Detect which cell encompasses the target text, then output its [X, Y] center coordinate. 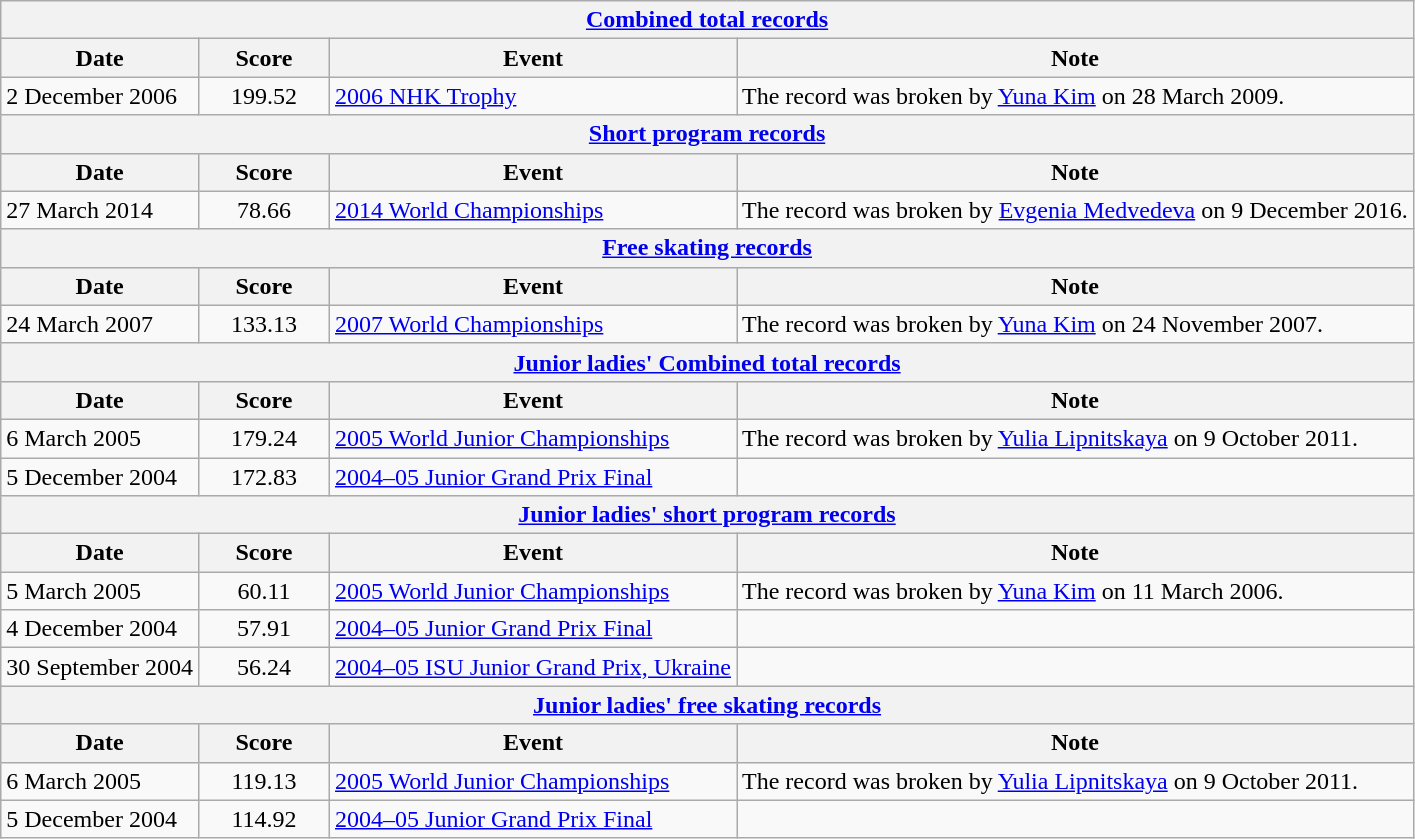
2014 World Championships [534, 210]
57.91 [264, 629]
2004–05 ISU Junior Grand Prix, Ukraine [534, 667]
Short program records [708, 134]
The record was broken by Evgenia Medvedeva on 9 December 2016. [1076, 210]
30 September 2004 [100, 667]
Junior ladies' short program records [708, 515]
56.24 [264, 667]
27 March 2014 [100, 210]
The record was broken by Yuna Kim on 28 March 2009. [1076, 96]
24 March 2007 [100, 324]
Free skating records [708, 248]
The record was broken by Yuna Kim on 24 November 2007. [1076, 324]
114.92 [264, 819]
2 December 2006 [100, 96]
Junior ladies' free skating records [708, 705]
The record was broken by Yuna Kim on 11 March 2006. [1076, 591]
199.52 [264, 96]
119.13 [264, 781]
133.13 [264, 324]
60.11 [264, 591]
Junior ladies' Combined total records [708, 362]
78.66 [264, 210]
Combined total records [708, 20]
2006 NHK Trophy [534, 96]
2007 World Championships [534, 324]
172.83 [264, 477]
179.24 [264, 438]
5 March 2005 [100, 591]
4 December 2004 [100, 629]
